Provide the [x, y] coordinate of the cell's center where the given text is located.  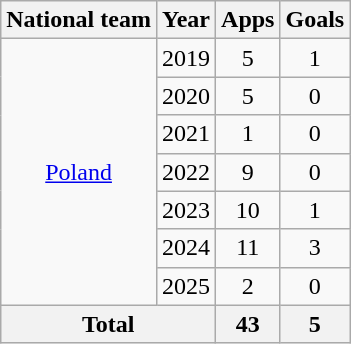
Apps [248, 20]
9 [248, 172]
2021 [186, 134]
Year [186, 20]
2025 [186, 286]
Poland [79, 172]
2019 [186, 58]
2023 [186, 210]
11 [248, 248]
2 [248, 286]
2020 [186, 96]
Total [108, 324]
2022 [186, 172]
Goals [315, 20]
National team [79, 20]
2024 [186, 248]
43 [248, 324]
3 [315, 248]
10 [248, 210]
